Provide the [x, y] coordinate of the cell's center where the given text is located.  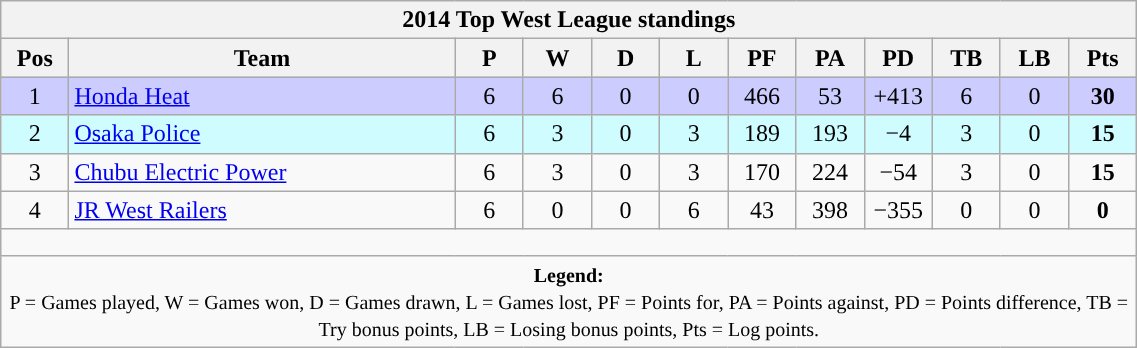
2 [35, 134]
Honda Heat [262, 96]
224 [830, 172]
+413 [898, 96]
−4 [898, 134]
P [489, 58]
170 [762, 172]
W [557, 58]
43 [762, 210]
JR West Railers [262, 210]
398 [830, 210]
193 [830, 134]
D [625, 58]
466 [762, 96]
Chubu Electric Power [262, 172]
1 [35, 96]
189 [762, 134]
−355 [898, 210]
2014 Top West League standings [569, 20]
30 [1103, 96]
4 [35, 210]
L [694, 58]
PF [762, 58]
Osaka Police [262, 134]
PD [898, 58]
LB [1034, 58]
Pos [35, 58]
−54 [898, 172]
Team [262, 58]
53 [830, 96]
PA [830, 58]
Pts [1103, 58]
TB [966, 58]
